Locate the cell with the specified text and output its [X, Y] center coordinate. 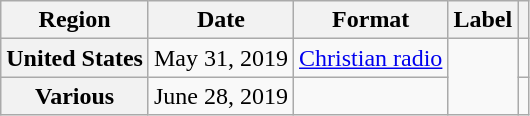
United States [75, 58]
June 28, 2019 [220, 96]
Various [75, 96]
May 31, 2019 [220, 58]
Date [220, 20]
Label [483, 20]
Region [75, 20]
Format [371, 20]
Christian radio [371, 58]
